Return the (X, Y) coordinate for the center point of the cell that contains the specified text.  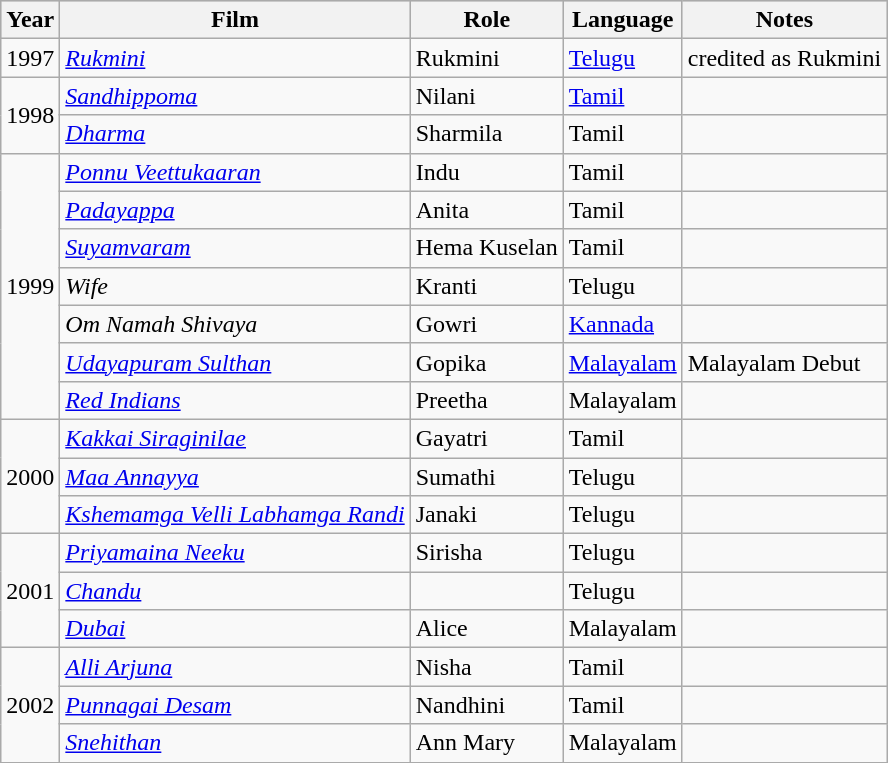
Preetha (486, 400)
Alli Arjuna (235, 667)
Sharmila (486, 134)
Sirisha (486, 553)
Ann Mary (486, 743)
Udayapuram Sulthan (235, 362)
Nisha (486, 667)
Indu (486, 172)
Year (30, 20)
Gowri (486, 324)
Nilani (486, 96)
Film (235, 20)
Suyamvaram (235, 248)
Nandhini (486, 705)
Punnagai Desam (235, 705)
Gayatri (486, 438)
2000 (30, 476)
Alice (486, 629)
Malayalam Debut (784, 362)
Red Indians (235, 400)
Kakkai Siraginilae (235, 438)
Om Namah Shivaya (235, 324)
2001 (30, 591)
2002 (30, 705)
Gopika (486, 362)
Sandhippoma (235, 96)
credited as Rukmini (784, 58)
Sumathi (486, 477)
Priyamaina Neeku (235, 553)
Role (486, 20)
Anita (486, 210)
Notes (784, 20)
Dharma (235, 134)
Chandu (235, 591)
Kshemamga Velli Labhamga Randi (235, 515)
1999 (30, 286)
1997 (30, 58)
Kranti (486, 286)
Wife (235, 286)
1998 (30, 115)
Language (622, 20)
Padayappa (235, 210)
Maa Annayya (235, 477)
Snehithan (235, 743)
Hema Kuselan (486, 248)
Kannada (622, 324)
Ponnu Veettukaaran (235, 172)
Janaki (486, 515)
Dubai (235, 629)
